Return (X, Y) of the center of cell containing provided text 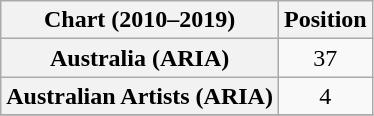
Chart (2010–2019) (140, 20)
4 (325, 96)
Australia (ARIA) (140, 58)
37 (325, 58)
Position (325, 20)
Australian Artists (ARIA) (140, 96)
